Detect which cell encompasses the target text, then output its (X, Y) center coordinate. 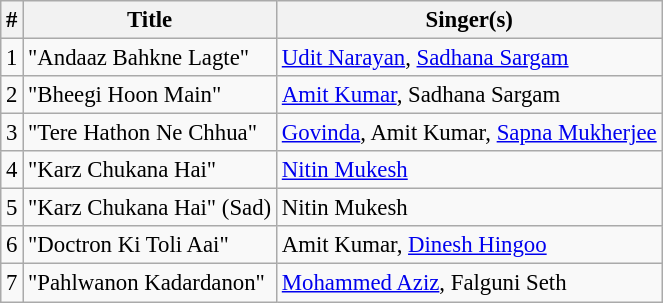
Udit Narayan, Sadhana Sargam (469, 58)
"Andaaz Bahkne Lagte" (150, 58)
4 (12, 170)
6 (12, 245)
"Karz Chukana Hai" (Sad) (150, 208)
"Pahlwanon Kadardanon" (150, 283)
Title (150, 20)
"Doctron Ki Toli Aai" (150, 245)
"Bheegi Hoon Main" (150, 95)
2 (12, 95)
Amit Kumar, Sadhana Sargam (469, 95)
"Karz Chukana Hai" (150, 170)
7 (12, 283)
1 (12, 58)
"Tere Hathon Ne Chhua" (150, 133)
# (12, 20)
Amit Kumar, Dinesh Hingoo (469, 245)
Singer(s) (469, 20)
Govinda, Amit Kumar, Sapna Mukherjee (469, 133)
Mohammed Aziz, Falguni Seth (469, 283)
5 (12, 208)
3 (12, 133)
